Provide the [x, y] coordinate of the cell's center where the given text is located.  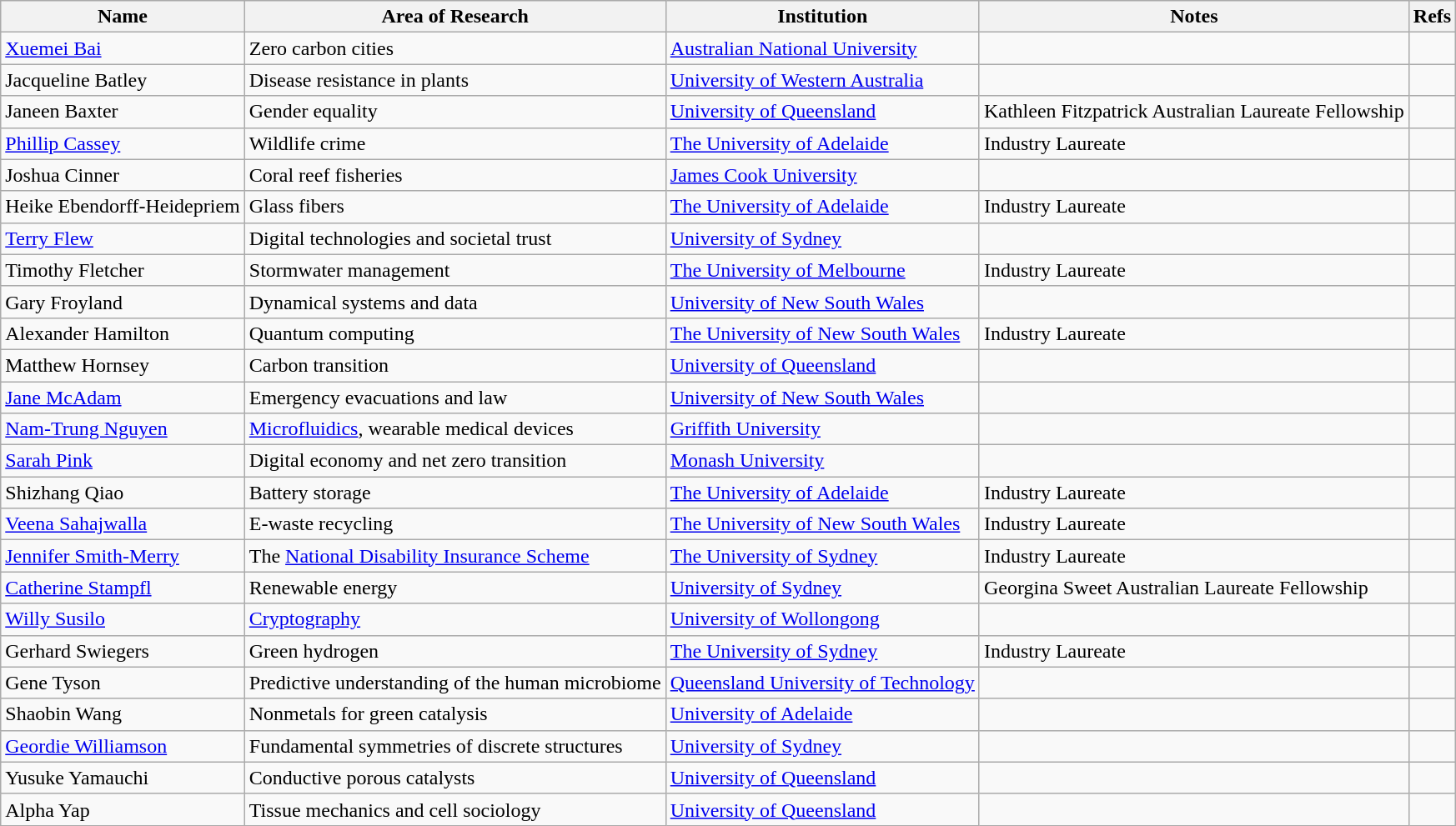
Sarah Pink [123, 461]
Willy Susilo [123, 619]
Jacqueline Batley [123, 80]
Australian National University [822, 48]
Shaobin Wang [123, 714]
Carbon transition [455, 365]
Cryptography [455, 619]
Geordie Williamson [123, 746]
Timothy Fletcher [123, 270]
Renewable energy [455, 588]
Stormwater management [455, 270]
Tissue mechanics and cell sociology [455, 809]
Veena Sahajwalla [123, 524]
University of Adelaide [822, 714]
Digital economy and net zero transition [455, 461]
Green hydrogen [455, 651]
Alpha Yap [123, 809]
Heike Ebendorff-Heidepriem [123, 207]
Emergency evacuations and law [455, 398]
Alexander Hamilton [123, 333]
The University of Melbourne [822, 270]
Name [123, 17]
E-waste recycling [455, 524]
Gene Tyson [123, 683]
Predictive understanding of the human microbiome [455, 683]
Catherine Stampfl [123, 588]
Kathleen Fitzpatrick Australian Laureate Fellowship [1194, 112]
Refs [1432, 17]
Gary Froyland [123, 302]
Notes [1194, 17]
The National Disability Insurance Scheme [455, 556]
Matthew Hornsey [123, 365]
Microfluidics, wearable medical devices [455, 429]
Griffith University [822, 429]
Shizhang Qiao [123, 493]
Phillip Cassey [123, 143]
James Cook University [822, 175]
Institution [822, 17]
Jane McAdam [123, 398]
University of Western Australia [822, 80]
Georgina Sweet Australian Laureate Fellowship [1194, 588]
Zero carbon cities [455, 48]
Digital technologies and societal trust [455, 238]
Janeen Baxter [123, 112]
Quantum computing [455, 333]
Monash University [822, 461]
Nam-Trung Nguyen [123, 429]
Gerhard Swiegers [123, 651]
Gender equality [455, 112]
Fundamental symmetries of discrete structures [455, 746]
Dynamical systems and data [455, 302]
Disease resistance in plants [455, 80]
Xuemei Bai [123, 48]
Glass fibers [455, 207]
University of Wollongong [822, 619]
Coral reef fisheries [455, 175]
Battery storage [455, 493]
Joshua Cinner [123, 175]
Jennifer Smith-Merry [123, 556]
Conductive porous catalysts [455, 778]
Queensland University of Technology [822, 683]
Wildlife crime [455, 143]
Yusuke Yamauchi [123, 778]
Nonmetals for green catalysis [455, 714]
Area of Research [455, 17]
Terry Flew [123, 238]
